Determine the [X, Y] coordinate at the center of the cell enclosing the given text.  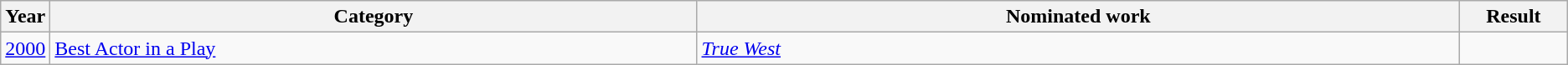
Nominated work [1079, 17]
Best Actor in a Play [374, 48]
Result [1514, 17]
True West [1079, 48]
Category [374, 17]
2000 [25, 48]
Year [25, 17]
